Search for the cell housing the specified text and yield its [x, y] center coordinate. 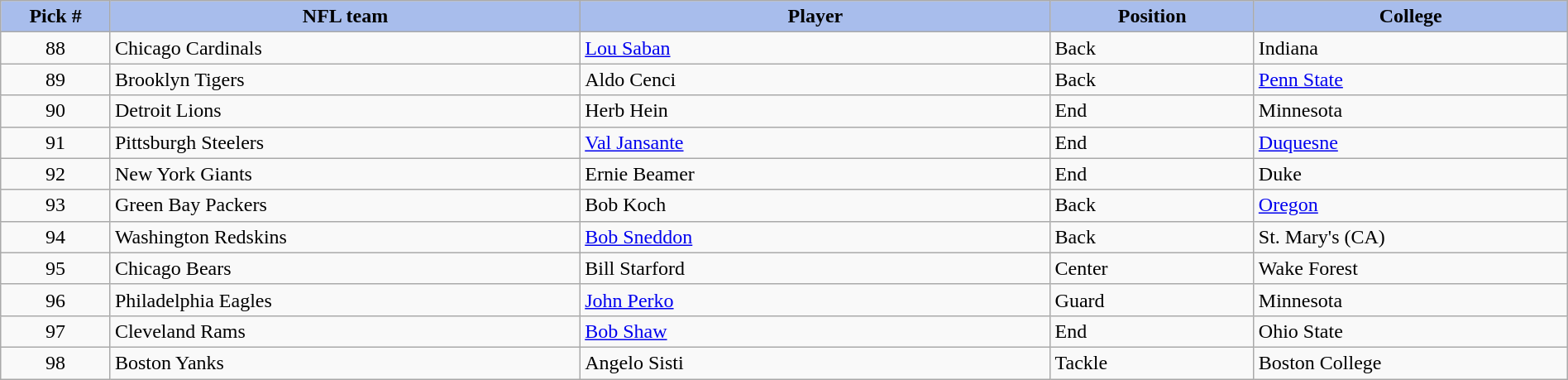
John Perko [815, 300]
Brooklyn Tigers [345, 79]
Player [815, 17]
90 [56, 111]
Cleveland Rams [345, 331]
Position [1152, 17]
89 [56, 79]
Pick # [56, 17]
Center [1152, 268]
Lou Saban [815, 48]
93 [56, 205]
Guard [1152, 300]
Bob Sneddon [815, 237]
Duquesne [1411, 142]
Washington Redskins [345, 237]
Ernie Beamer [815, 174]
Aldo Cenci [815, 79]
92 [56, 174]
Tackle [1152, 363]
Bill Starford [815, 268]
Angelo Sisti [815, 363]
New York Giants [345, 174]
Duke [1411, 174]
Penn State [1411, 79]
Val Jansante [815, 142]
Bob Koch [815, 205]
Green Bay Packers [345, 205]
96 [56, 300]
Ohio State [1411, 331]
Indiana [1411, 48]
Chicago Cardinals [345, 48]
Philadelphia Eagles [345, 300]
College [1411, 17]
NFL team [345, 17]
Oregon [1411, 205]
Chicago Bears [345, 268]
Wake Forest [1411, 268]
Herb Hein [815, 111]
88 [56, 48]
98 [56, 363]
91 [56, 142]
St. Mary's (CA) [1411, 237]
Bob Shaw [815, 331]
Boston Yanks [345, 363]
94 [56, 237]
97 [56, 331]
95 [56, 268]
Boston College [1411, 363]
Detroit Lions [345, 111]
Pittsburgh Steelers [345, 142]
